Locate the cell with the specified text and output its (x, y) center coordinate. 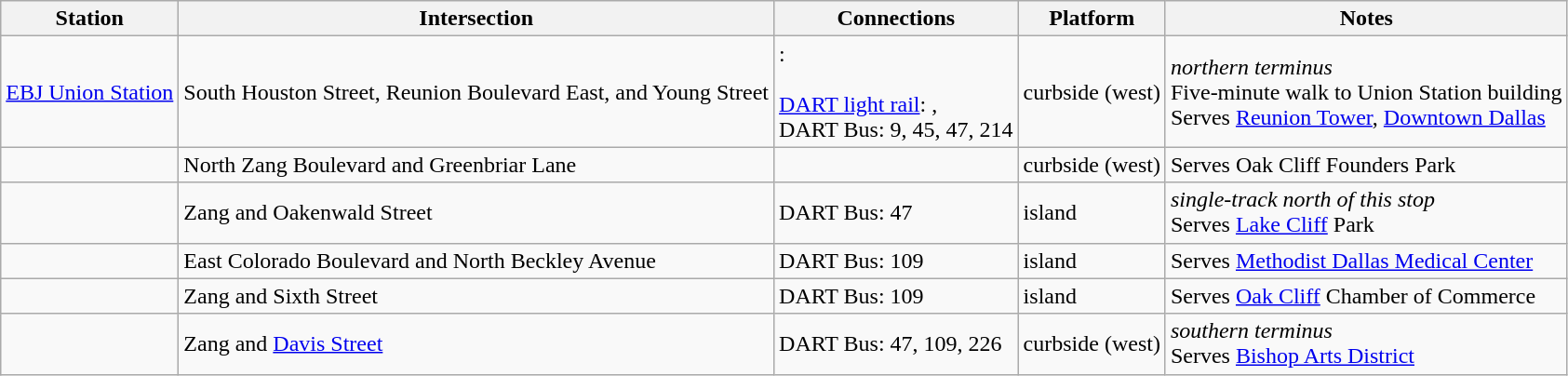
Serves Methodist Dallas Medical Center (1366, 261)
Connections (897, 19)
South Houston Street, Reunion Boulevard East, and Young Street (476, 91)
southern terminusServes Bishop Arts District (1366, 344)
Serves Oak Cliff Chamber of Commerce (1366, 296)
single-track north of this stopServes Lake Cliff Park (1366, 212)
EBJ Union Station (89, 91)
DART Bus: 47, 109, 226 (897, 344)
Zang and Davis Street (476, 344)
Platform (1092, 19)
East Colorado Boulevard and North Beckley Avenue (476, 261)
Station (89, 19)
Intersection (476, 19)
Notes (1366, 19)
Zang and Sixth Street (476, 296)
DART Bus: 47 (897, 212)
northern terminusFive-minute walk to Union Station buildingServes Reunion Tower, Downtown Dallas (1366, 91)
North Zang Boulevard and Greenbriar Lane (476, 165)
Zang and Oakenwald Street (476, 212)
: DART light rail: , DART Bus: 9, 45, 47, 214 (897, 91)
Serves Oak Cliff Founders Park (1366, 165)
